Search for the cell housing the specified text and yield its [x, y] center coordinate. 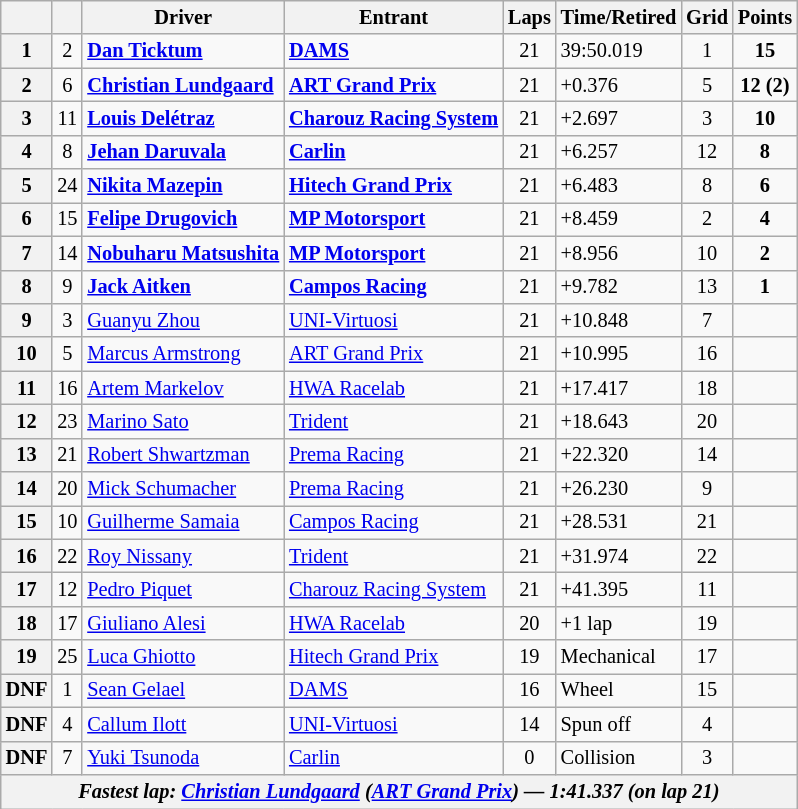
+8.956 [619, 253]
Artem Markelov [183, 388]
Felipe Drugovich [183, 219]
0 [530, 758]
+0.376 [619, 85]
Callum Ilott [183, 724]
+2.697 [619, 118]
24 [67, 186]
+41.395 [619, 589]
Driver [183, 17]
Entrant [394, 17]
Time/Retired [619, 17]
Dan Ticktum [183, 51]
23 [67, 421]
+10.995 [619, 354]
12 (2) [765, 85]
Mick Schumacher [183, 489]
Collision [619, 758]
Nobuharu Matsushita [183, 253]
+1 lap [619, 623]
Grid [707, 17]
Giuliano Alesi [183, 623]
Louis Delétraz [183, 118]
Robert Shwartzman [183, 455]
+10.848 [619, 320]
Christian Lundgaard [183, 85]
Jehan Daruvala [183, 152]
Yuki Tsunoda [183, 758]
Laps [530, 17]
+31.974 [619, 556]
+8.459 [619, 219]
+6.483 [619, 186]
+26.230 [619, 489]
+9.782 [619, 287]
Guanyu Zhou [183, 320]
+6.257 [619, 152]
Wheel [619, 690]
+28.531 [619, 522]
+22.320 [619, 455]
Nikita Mazepin [183, 186]
Pedro Piquet [183, 589]
39:50.019 [619, 51]
Mechanical [619, 657]
Sean Gelael [183, 690]
Points [765, 17]
Jack Aitken [183, 287]
Guilherme Samaia [183, 522]
25 [67, 657]
Roy Nissany [183, 556]
Fastest lap: Christian Lundgaard (ART Grand Prix) — 1:41.337 (on lap 21) [399, 791]
Luca Ghiotto [183, 657]
Marcus Armstrong [183, 354]
+18.643 [619, 421]
+17.417 [619, 388]
Spun off [619, 724]
Marino Sato [183, 421]
